Find where the given text appears and provide that cell's center as [x, y] coordinate. 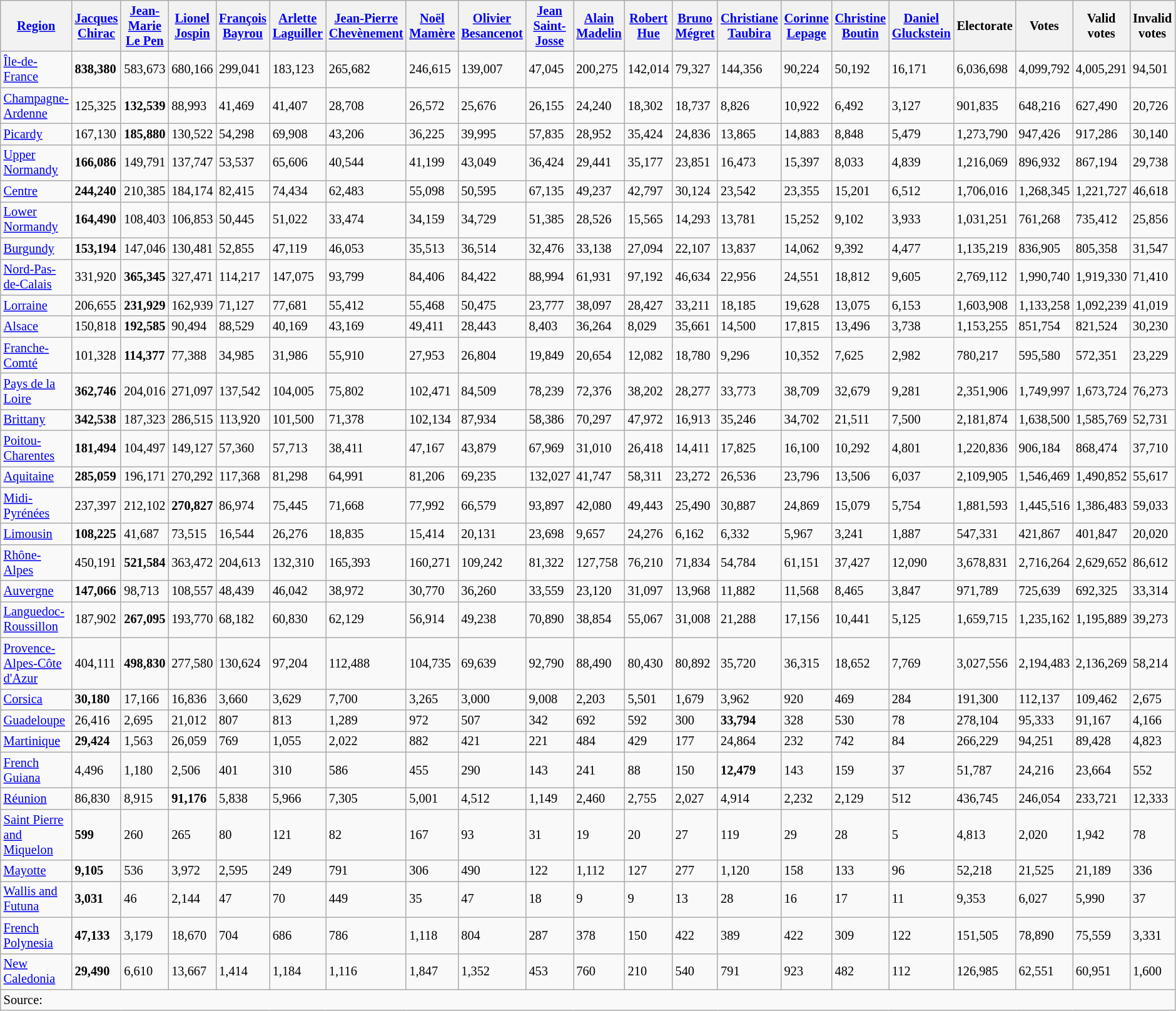
102,471 [432, 391]
455 [432, 770]
6,162 [696, 534]
2,232 [807, 798]
30,124 [696, 191]
12,082 [649, 355]
Rhône-Alpes [36, 562]
309 [861, 935]
192,585 [144, 327]
742 [861, 741]
80 [243, 835]
28,443 [492, 327]
Limousin [36, 534]
38,202 [649, 391]
26,536 [749, 477]
1,749,997 [1045, 391]
4,099,792 [1045, 69]
21,012 [192, 720]
57,360 [243, 449]
13,865 [749, 134]
88,993 [192, 106]
6,512 [921, 191]
9,105 [96, 871]
23,796 [807, 477]
277 [696, 871]
1,268,345 [1045, 191]
2,194,483 [1045, 663]
1,055 [298, 741]
36,260 [492, 591]
30,230 [1152, 327]
68,182 [243, 619]
25,676 [492, 106]
33,794 [749, 720]
1,919,330 [1101, 277]
25,490 [696, 505]
3,027,556 [985, 663]
38,097 [599, 305]
65,606 [298, 163]
16,100 [807, 449]
38,972 [367, 591]
592 [649, 720]
33,773 [749, 391]
595,580 [1045, 355]
972 [432, 720]
906,184 [1045, 449]
23,229 [1152, 355]
867,194 [1101, 163]
821,524 [1101, 327]
37,427 [861, 562]
88,994 [550, 277]
97,204 [298, 663]
7,625 [861, 355]
1,092,239 [1101, 305]
147,066 [96, 591]
2,136,269 [1101, 663]
277,580 [192, 663]
30,770 [432, 591]
55,468 [432, 305]
Source: [588, 1000]
108,403 [144, 220]
55,098 [432, 191]
26,804 [492, 355]
187,902 [96, 619]
1,679 [696, 699]
Martinique [36, 741]
142,014 [649, 69]
42,797 [649, 191]
52,855 [243, 248]
Mayotte [36, 871]
28,277 [696, 391]
686 [298, 935]
117,368 [243, 477]
6,332 [749, 534]
30,887 [749, 505]
8,033 [861, 163]
62,129 [367, 619]
52,218 [985, 871]
93,897 [550, 505]
66,579 [492, 505]
108,557 [192, 591]
31,097 [649, 591]
41,747 [599, 477]
50,192 [861, 69]
4,166 [1152, 720]
1,414 [243, 972]
177 [696, 741]
33,138 [599, 248]
16,544 [243, 534]
55,617 [1152, 477]
484 [599, 741]
807 [243, 720]
365,345 [144, 277]
761,268 [1045, 220]
35,424 [649, 134]
50,475 [492, 305]
Réunion [36, 798]
69,908 [298, 134]
1,220,836 [985, 449]
200,275 [599, 69]
94,501 [1152, 69]
26,416 [96, 720]
104,497 [144, 449]
9,392 [861, 248]
17,156 [807, 619]
2,203 [599, 699]
15,201 [861, 191]
31,008 [696, 619]
81,206 [432, 477]
23,120 [599, 591]
490 [492, 871]
1,887 [921, 534]
31,010 [599, 449]
88 [649, 770]
41,687 [144, 534]
53,537 [243, 163]
18,835 [367, 534]
8,915 [144, 798]
Picardy [36, 134]
77,681 [298, 305]
10,292 [861, 449]
75,802 [367, 391]
4,813 [985, 835]
73,515 [192, 534]
76,273 [1152, 391]
121 [298, 835]
552 [1152, 770]
119 [749, 835]
58,311 [649, 477]
46,053 [367, 248]
3,738 [921, 327]
1,490,852 [1101, 477]
20 [649, 835]
75,445 [298, 505]
Saint Pierre and Miquelon [36, 835]
1,180 [144, 770]
47,972 [649, 420]
Midi-Pyrénées [36, 505]
95,333 [1045, 720]
Bruno Mégret [696, 26]
French Guiana [36, 770]
363,472 [192, 562]
20,131 [492, 534]
270,827 [192, 505]
1,216,069 [985, 163]
4,914 [749, 798]
144,356 [749, 69]
13,075 [861, 305]
5,838 [243, 798]
342,538 [96, 420]
24,869 [807, 505]
2,351,906 [985, 391]
84,422 [492, 277]
206,655 [96, 305]
Jean Saint-Josse [550, 26]
2,695 [144, 720]
780,217 [985, 355]
112 [921, 972]
58,386 [550, 420]
46,634 [696, 277]
14,500 [749, 327]
1,881,593 [985, 505]
13 [696, 899]
Region [36, 26]
3,962 [749, 699]
36,514 [492, 248]
50,445 [243, 220]
5,501 [649, 699]
132,539 [144, 106]
Pays de la Loire [36, 391]
16,473 [749, 163]
26,059 [192, 741]
Lorraine [36, 305]
29 [807, 835]
55,067 [649, 619]
1,445,516 [1045, 505]
Corinne Lepage [807, 26]
210 [649, 972]
13,968 [696, 591]
49,443 [649, 505]
838,380 [96, 69]
3,031 [96, 899]
Invalid votes [1152, 26]
36,225 [432, 134]
14,411 [696, 449]
3,678,831 [985, 562]
42,080 [599, 505]
18,302 [649, 106]
19,849 [550, 355]
Christine Boutin [861, 26]
97,192 [649, 277]
1,585,769 [1101, 420]
286,515 [192, 420]
14,293 [696, 220]
2,982 [921, 355]
342 [550, 720]
84,406 [432, 277]
1,112 [599, 871]
Electorate [985, 26]
5 [921, 835]
125,325 [96, 106]
137,542 [243, 391]
82 [367, 835]
89,428 [1101, 741]
86,612 [1152, 562]
81,298 [298, 477]
112,137 [1045, 699]
27 [696, 835]
49,237 [599, 191]
94,251 [1045, 741]
536 [144, 871]
5,990 [1101, 899]
21,189 [1101, 871]
29,424 [96, 741]
13,837 [749, 248]
20,654 [599, 355]
34,985 [243, 355]
87,934 [492, 420]
Franche-Comté [36, 355]
2,460 [599, 798]
Robert Hue [649, 26]
583,673 [144, 69]
34,729 [492, 220]
24,551 [807, 277]
55,910 [367, 355]
27,094 [649, 248]
Centre [36, 191]
2,129 [861, 798]
421,867 [1045, 534]
55,412 [367, 305]
Alain Madelin [599, 26]
Alsace [36, 327]
82,415 [243, 191]
67,135 [550, 191]
81,322 [550, 562]
70,297 [599, 420]
35,661 [696, 327]
24,216 [1045, 770]
104,735 [432, 663]
449 [367, 899]
8,826 [749, 106]
586 [367, 770]
1,120 [749, 871]
1,153,255 [985, 327]
86,830 [96, 798]
9,008 [550, 699]
101,500 [298, 420]
1,659,715 [985, 619]
18,670 [192, 935]
139,007 [492, 69]
47,045 [550, 69]
Olivier Besancenot [492, 26]
1,031,251 [985, 220]
62,551 [1045, 972]
429 [649, 741]
126,985 [985, 972]
34,702 [807, 420]
Lower Normandy [36, 220]
57,835 [550, 134]
599 [96, 835]
130,481 [192, 248]
498,830 [144, 663]
36,424 [550, 163]
1,990,740 [1045, 277]
4,823 [1152, 741]
284 [921, 699]
28,708 [367, 106]
36,315 [807, 663]
1,273,790 [985, 134]
8,403 [550, 327]
29,738 [1152, 163]
98,713 [144, 591]
Auvergne [36, 591]
7,769 [921, 663]
1,673,724 [1101, 391]
16 [807, 899]
24,836 [696, 134]
10,441 [861, 619]
Valid votes [1101, 26]
37,710 [1152, 449]
9,657 [599, 534]
2,027 [696, 798]
331,920 [96, 277]
Jean-Marie Le Pen [144, 26]
6,037 [921, 477]
127 [649, 871]
84,509 [492, 391]
521,584 [144, 562]
51,385 [550, 220]
43,879 [492, 449]
91,167 [1101, 720]
40,544 [367, 163]
49,238 [492, 619]
204,016 [144, 391]
512 [921, 798]
84 [921, 741]
1,600 [1152, 972]
9,102 [861, 220]
2,595 [243, 871]
41,199 [432, 163]
184,174 [192, 191]
39,995 [492, 134]
3,127 [921, 106]
1,546,469 [1045, 477]
9,296 [749, 355]
51,787 [985, 770]
132,027 [550, 477]
196,171 [144, 477]
9,605 [921, 277]
40,169 [298, 327]
162,939 [192, 305]
31,986 [298, 355]
43,169 [367, 327]
13,781 [749, 220]
362,746 [96, 391]
2,144 [192, 899]
71,668 [367, 505]
78,890 [1045, 935]
15,397 [807, 163]
35 [432, 899]
35,513 [432, 248]
210,385 [144, 191]
52,731 [1152, 420]
2,109,905 [985, 477]
5,479 [921, 134]
327,471 [192, 277]
265,682 [367, 69]
2,629,652 [1101, 562]
19 [599, 835]
1,118 [432, 935]
185,880 [144, 134]
6,492 [861, 106]
69,235 [492, 477]
34,159 [432, 220]
6,610 [144, 972]
33,474 [367, 220]
76,210 [649, 562]
4,005,291 [1101, 69]
24,864 [749, 741]
11,882 [749, 591]
60,830 [298, 619]
33,211 [696, 305]
Arlette Laguiller [298, 26]
882 [432, 741]
Poitou-Charentes [36, 449]
26,572 [432, 106]
167,130 [96, 134]
204,613 [243, 562]
109,242 [492, 562]
24,240 [599, 106]
22,107 [696, 248]
2,755 [649, 798]
80,430 [649, 663]
88,529 [243, 327]
26,418 [649, 449]
6,036,698 [985, 69]
265 [192, 835]
15,565 [649, 220]
1,942 [1101, 835]
2,716,264 [1045, 562]
20,726 [1152, 106]
389 [749, 935]
30,140 [1152, 134]
51,022 [298, 220]
49,411 [432, 327]
Provence-Alpes-Côte d'Azur [36, 663]
2,769,112 [985, 277]
530 [861, 720]
21,525 [1045, 871]
36,264 [599, 327]
23,851 [696, 163]
Burgundy [36, 248]
133 [861, 871]
285,059 [96, 477]
39,273 [1152, 619]
165,393 [367, 562]
14,062 [807, 248]
Jacques Chirac [96, 26]
193,770 [192, 619]
101,328 [96, 355]
249 [298, 871]
2,181,874 [985, 420]
310 [298, 770]
Aquitaine [36, 477]
11,568 [807, 591]
78,239 [550, 391]
56,914 [432, 619]
266,229 [985, 741]
3,241 [861, 534]
290 [492, 770]
137,747 [192, 163]
10,922 [807, 106]
Jean-Pierre Chevènement [367, 26]
164,490 [96, 220]
4,839 [921, 163]
1,386,483 [1101, 505]
38,709 [807, 391]
26,276 [298, 534]
6,153 [921, 305]
183,123 [298, 69]
3,660 [243, 699]
Noël Mamère [432, 26]
680,166 [192, 69]
147,046 [144, 248]
725,639 [1045, 591]
104,005 [298, 391]
507 [492, 720]
267,095 [144, 619]
149,791 [144, 163]
1,235,162 [1045, 619]
15,414 [432, 534]
80,892 [696, 663]
401,847 [1101, 534]
760 [599, 972]
540 [696, 972]
181,494 [96, 449]
328 [807, 720]
246,054 [1045, 798]
41,469 [243, 106]
28,526 [599, 220]
106,853 [192, 220]
132,310 [298, 562]
24,276 [649, 534]
Wallis and Futuna [36, 899]
19,628 [807, 305]
Lionel Jospin [192, 26]
421 [492, 741]
2,020 [1045, 835]
61,931 [599, 277]
25,856 [1152, 220]
French Polynesia [36, 935]
31,547 [1152, 248]
Nord-Pas-de-Calais [36, 277]
35,246 [749, 420]
102,134 [432, 420]
769 [243, 741]
17,166 [144, 699]
12,479 [749, 770]
77,992 [432, 505]
23,777 [550, 305]
704 [243, 935]
Île-de-France [36, 69]
13,496 [861, 327]
François Bayrou [243, 26]
31 [550, 835]
43,049 [492, 163]
14,883 [807, 134]
158 [807, 871]
18 [550, 899]
70 [298, 899]
75,559 [1101, 935]
1,603,908 [985, 305]
48,439 [243, 591]
28,952 [599, 134]
108,225 [96, 534]
5,966 [298, 798]
47,167 [432, 449]
26,155 [550, 106]
804 [492, 935]
1,195,889 [1101, 619]
5,001 [432, 798]
54,298 [243, 134]
35,177 [649, 163]
5,967 [807, 534]
627,490 [1101, 106]
16,171 [921, 69]
61,151 [807, 562]
12,333 [1152, 798]
3,972 [192, 871]
805,358 [1101, 248]
16,913 [696, 420]
1,221,727 [1101, 191]
246,615 [432, 69]
896,932 [1045, 163]
91,176 [192, 798]
32,679 [861, 391]
231,929 [144, 305]
3,265 [432, 699]
43,206 [367, 134]
13,667 [192, 972]
109,462 [1101, 699]
88,490 [599, 663]
54,784 [749, 562]
46,042 [298, 591]
9,353 [985, 899]
4,512 [492, 798]
851,754 [1045, 327]
1,149 [550, 798]
70,890 [550, 619]
1,184 [298, 972]
Champagne-Ardenne [36, 106]
1,116 [367, 972]
17 [861, 899]
153,194 [96, 248]
33,314 [1152, 591]
692,325 [1101, 591]
79,327 [696, 69]
11 [921, 899]
692 [599, 720]
336 [1152, 871]
18,652 [861, 663]
404,111 [96, 663]
572,351 [1101, 355]
7,700 [367, 699]
3,629 [298, 699]
18,185 [749, 305]
3,847 [921, 591]
5,754 [921, 505]
221 [550, 741]
4,477 [921, 248]
5,125 [921, 619]
306 [432, 871]
92,790 [550, 663]
1,135,219 [985, 248]
923 [807, 972]
71,834 [696, 562]
30,180 [96, 699]
17,825 [749, 449]
3,331 [1152, 935]
69,639 [492, 663]
469 [861, 699]
2,675 [1152, 699]
6,027 [1045, 899]
8,029 [649, 327]
735,412 [1101, 220]
151,505 [985, 935]
3,179 [144, 935]
67,969 [550, 449]
29,490 [96, 972]
648,216 [1045, 106]
917,286 [1101, 134]
212,102 [144, 505]
23,698 [550, 534]
46,618 [1152, 191]
1,638,500 [1045, 420]
3,000 [492, 699]
Upper Normandy [36, 163]
3,933 [921, 220]
232 [807, 741]
868,474 [1101, 449]
74,434 [298, 191]
920 [807, 699]
112,488 [367, 663]
47,119 [298, 248]
22,956 [749, 277]
149,127 [192, 449]
27,953 [432, 355]
58,214 [1152, 663]
901,835 [985, 106]
18,737 [696, 106]
93,799 [367, 277]
38,411 [367, 449]
401 [243, 770]
90,494 [192, 327]
130,522 [192, 134]
8,465 [861, 591]
8,848 [861, 134]
4,496 [96, 770]
86,974 [243, 505]
4,801 [921, 449]
971,789 [985, 591]
Guadeloupe [36, 720]
7,305 [367, 798]
786 [367, 935]
15,252 [807, 220]
Christiane Taubira [749, 26]
23,272 [696, 477]
50,595 [492, 191]
62,483 [367, 191]
813 [298, 720]
10,352 [807, 355]
167 [432, 835]
57,713 [298, 449]
20,020 [1152, 534]
13,506 [861, 477]
191,300 [985, 699]
2,022 [367, 741]
23,664 [1101, 770]
436,745 [985, 798]
113,920 [243, 420]
29,441 [599, 163]
38,854 [599, 619]
114,217 [243, 277]
60,951 [1101, 972]
18,780 [696, 355]
28,427 [649, 305]
15,079 [861, 505]
244,240 [96, 191]
12,090 [921, 562]
836,905 [1045, 248]
Languedoc-Roussillon [36, 619]
237,397 [96, 505]
299,041 [243, 69]
32,476 [550, 248]
7,500 [921, 420]
71,410 [1152, 277]
Votes [1045, 26]
453 [550, 972]
Brittany [36, 420]
271,097 [192, 391]
17,815 [807, 327]
160,271 [432, 562]
278,104 [985, 720]
450,191 [96, 562]
159 [861, 770]
Corsica [36, 699]
35,720 [749, 663]
16,836 [192, 699]
378 [599, 935]
71,127 [243, 305]
18,812 [861, 277]
9,281 [921, 391]
1,847 [432, 972]
233,721 [1101, 798]
260 [144, 835]
1,352 [492, 972]
96 [921, 871]
241 [599, 770]
187,323 [144, 420]
72,376 [599, 391]
46 [144, 899]
47,133 [96, 935]
64,991 [367, 477]
23,542 [749, 191]
300 [696, 720]
2,506 [192, 770]
1,133,258 [1045, 305]
New Caledonia [36, 972]
150,818 [96, 327]
270,292 [192, 477]
41,407 [298, 106]
166,086 [96, 163]
130,624 [243, 663]
1,289 [367, 720]
33,559 [550, 591]
41,019 [1152, 305]
93 [492, 835]
547,331 [985, 534]
Daniel Gluckstein [921, 26]
21,511 [861, 420]
77,388 [192, 355]
71,378 [367, 420]
59,033 [1152, 505]
114,377 [144, 355]
21,288 [749, 619]
1,706,016 [985, 191]
127,758 [599, 562]
482 [861, 972]
947,426 [1045, 134]
147,075 [298, 277]
23,355 [807, 191]
90,224 [807, 69]
1,563 [144, 741]
287 [550, 935]
